For the text-containing cell, return its midpoint in (x, y) coordinate format. 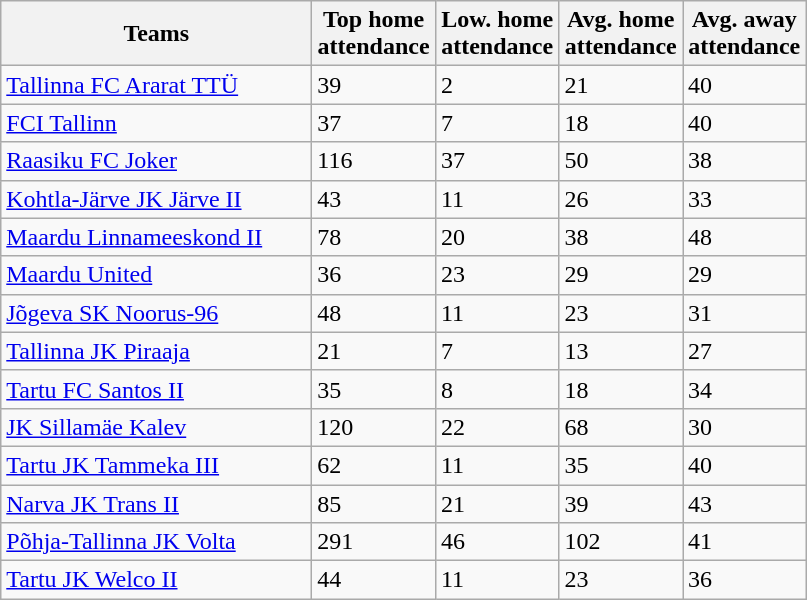
Low. home attendance (497, 34)
Raasiku FC Joker (156, 161)
13 (621, 351)
102 (621, 542)
46 (497, 542)
291 (374, 542)
Tartu JK Tammeka III (156, 465)
Põhja-Tallinna JK Volta (156, 542)
34 (744, 389)
85 (374, 503)
26 (621, 199)
22 (497, 427)
62 (374, 465)
78 (374, 237)
JK Sillamäe Kalev (156, 427)
33 (744, 199)
41 (744, 542)
Narva JK Trans II (156, 503)
2 (497, 85)
Maardu Linnameeskond II (156, 237)
27 (744, 351)
31 (744, 313)
Avg. away attendance (744, 34)
44 (374, 580)
20 (497, 237)
50 (621, 161)
Maardu United (156, 275)
Kohtla-Järve JK Järve II (156, 199)
Jõgeva SK Noorus-96 (156, 313)
Teams (156, 34)
Avg. home attendance (621, 34)
Tartu JK Welco II (156, 580)
Top home attendance (374, 34)
30 (744, 427)
8 (497, 389)
FCI Tallinn (156, 123)
Tartu FC Santos II (156, 389)
68 (621, 427)
Tallinna JK Piraaja (156, 351)
116 (374, 161)
Tallinna FC Ararat TTÜ (156, 85)
120 (374, 427)
